Find where the given text appears and provide that cell's center as (x, y) coordinate. 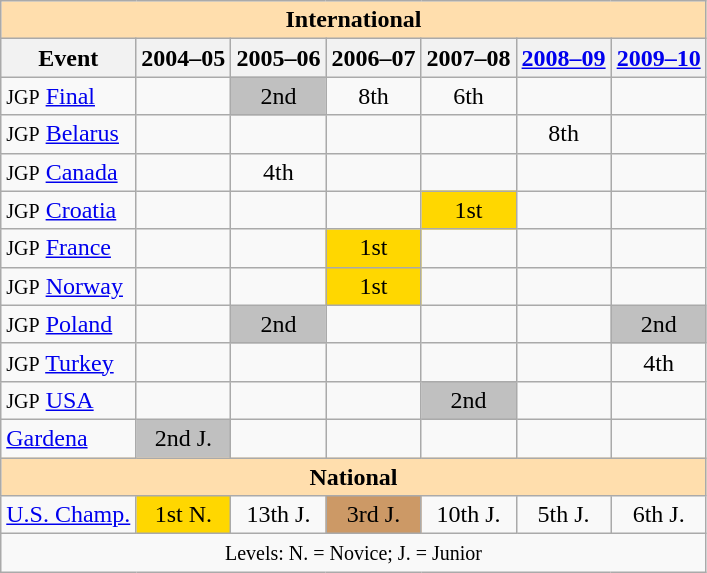
2006–07 (374, 58)
3rd J. (374, 515)
JGP Final (68, 96)
6th (468, 96)
2005–06 (278, 58)
10th J. (468, 515)
1st N. (184, 515)
JGP Turkey (68, 362)
2007–08 (468, 58)
6th J. (658, 515)
13th J. (278, 515)
JGP Belarus (68, 134)
2008–09 (564, 58)
2009–10 (658, 58)
JGP France (68, 248)
JGP Canada (68, 172)
JGP Poland (68, 324)
JGP Croatia (68, 210)
International (354, 20)
National (354, 477)
2004–05 (184, 58)
Levels: N. = Novice; J. = Junior (354, 553)
5th J. (564, 515)
Gardena (68, 438)
Event (68, 58)
U.S. Champ. (68, 515)
2nd J. (184, 438)
JGP USA (68, 400)
JGP Norway (68, 286)
